Capture the cell that displays the provided text and extract its [X, Y] central coordinate. 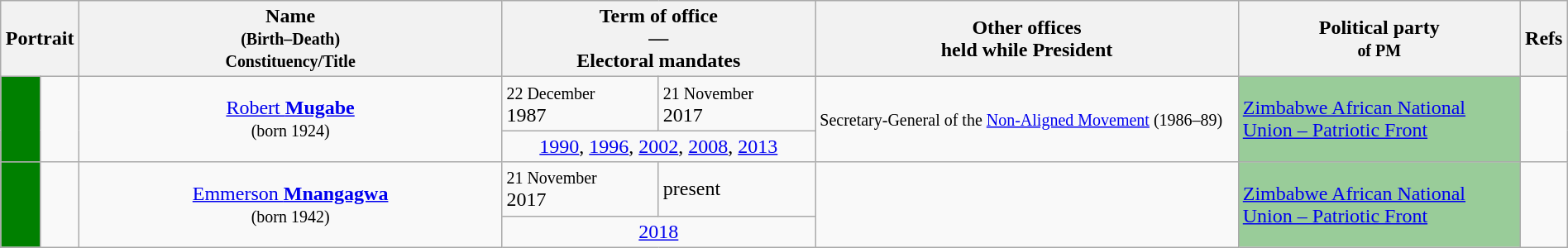
Other officesheld while President [1027, 39]
Emmerson Mnangagwa(born 1942) [290, 205]
Refs [1543, 39]
Robert Mugabe(born 1924) [290, 119]
Term of office—Electoral mandates [658, 39]
Secretary-General of the Non-Aligned Movement (1986–89) [1027, 119]
1990, 1996, 2002, 2008, 2013 [658, 146]
22 December1987 [581, 104]
Name(Birth–Death)Constituency/Title [290, 39]
2018 [658, 231]
Portrait [40, 39]
Political partyof PM [1379, 39]
present [736, 188]
